Determine the [x, y] coordinate at the center of the cell enclosing the given text.  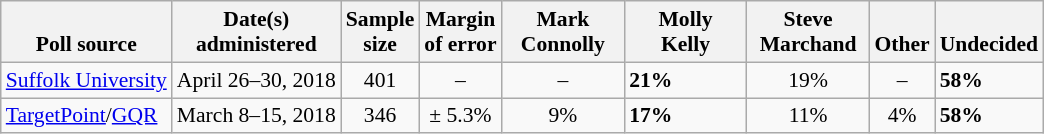
SteveMarchand [808, 32]
21% [686, 80]
401 [380, 80]
11% [808, 116]
346 [380, 116]
± 5.3% [460, 116]
Date(s)administered [256, 32]
Marginof error [460, 32]
TargetPoint/GQR [86, 116]
MarkConnolly [564, 32]
4% [902, 116]
17% [686, 116]
Poll source [86, 32]
Suffolk University [86, 80]
Samplesize [380, 32]
March 8–15, 2018 [256, 116]
April 26–30, 2018 [256, 80]
9% [564, 116]
19% [808, 80]
MollyKelly [686, 32]
Undecided [989, 32]
Other [902, 32]
